Find where the given text appears and provide that cell's center as [X, Y] coordinate. 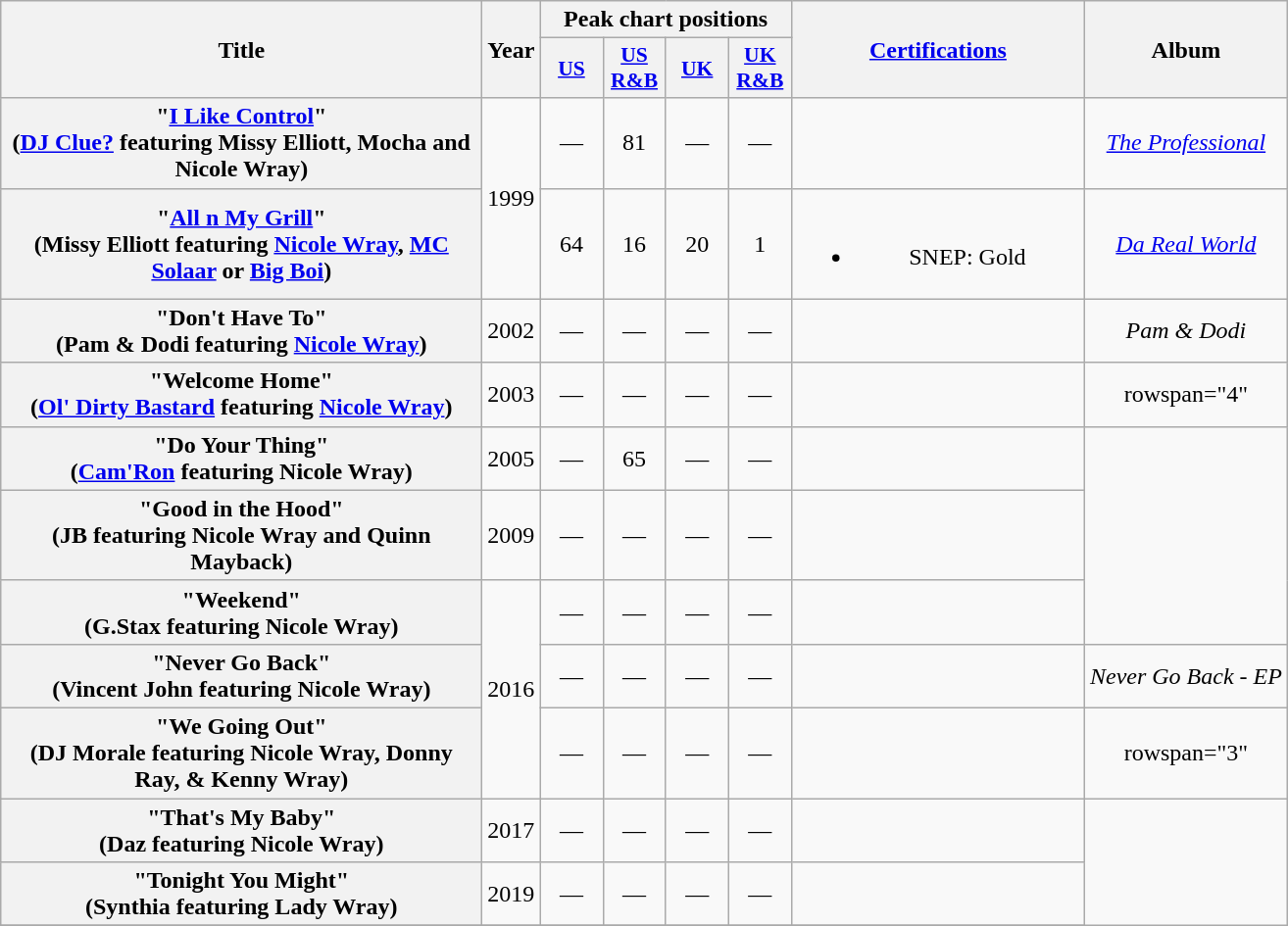
The Professional [1186, 143]
2017 [512, 829]
"That's My Baby"(Daz featuring Nicole Wray) [241, 829]
1 [760, 243]
UKR&B [760, 69]
2003 [512, 394]
SNEP: Gold [937, 243]
rowspan="4" [1186, 394]
"All n My Grill"(Missy Elliott featuring Nicole Wray, MC Solaar or Big Boi) [241, 243]
1999 [512, 198]
Peak chart positions [666, 20]
"Weekend"(G.Stax featuring Nicole Wray) [241, 611]
2009 [512, 535]
Album [1186, 49]
65 [634, 459]
2019 [512, 894]
Year [512, 49]
"We Going Out"(DJ Morale featuring Nicole Wray, Donny Ray, & Kenny Wray) [241, 753]
"Never Go Back"(Vincent John featuring Nicole Wray) [241, 676]
"Tonight You Might"(Synthia featuring Lady Wray) [241, 894]
UK [697, 69]
US [571, 69]
rowspan="3" [1186, 753]
16 [634, 243]
Da Real World [1186, 243]
"Welcome Home"(Ol' Dirty Bastard featuring Nicole Wray) [241, 394]
"Do Your Thing"(Cam'Ron featuring Nicole Wray) [241, 459]
20 [697, 243]
"Good in the Hood"(JB featuring Nicole Wray and Quinn Mayback) [241, 535]
Certifications [937, 49]
2016 [512, 689]
Title [241, 49]
Never Go Back - EP [1186, 676]
"I Like Control"(DJ Clue? featuring Missy Elliott, Mocha and Nicole Wray) [241, 143]
81 [634, 143]
2002 [512, 331]
64 [571, 243]
USR&B [634, 69]
"Don't Have To"(Pam & Dodi featuring Nicole Wray) [241, 331]
Pam & Dodi [1186, 331]
2005 [512, 459]
